Capture the cell that displays the provided text and extract its [X, Y] central coordinate. 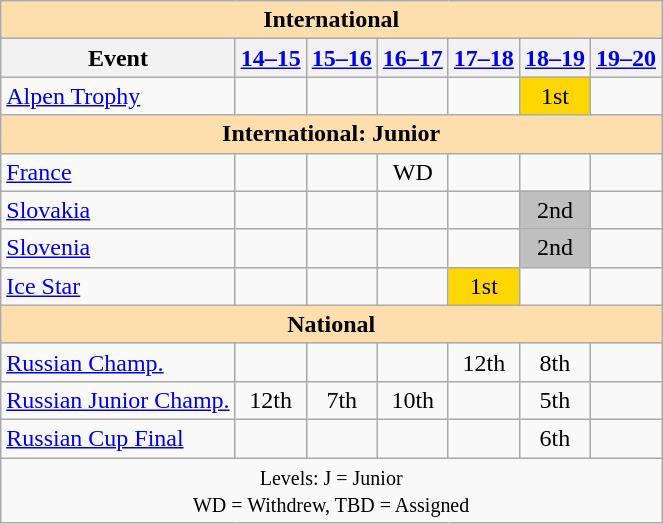
Levels: J = Junior WD = Withdrew, TBD = Assigned [332, 490]
15–16 [342, 58]
National [332, 324]
8th [554, 362]
Slovakia [118, 210]
10th [412, 400]
Russian Champ. [118, 362]
18–19 [554, 58]
19–20 [626, 58]
6th [554, 438]
Ice Star [118, 286]
16–17 [412, 58]
Event [118, 58]
Alpen Trophy [118, 96]
International [332, 20]
France [118, 172]
14–15 [270, 58]
Slovenia [118, 248]
Russian Junior Champ. [118, 400]
17–18 [484, 58]
WD [412, 172]
7th [342, 400]
International: Junior [332, 134]
Russian Cup Final [118, 438]
5th [554, 400]
